Provide the [x, y] coordinate of the cell's center where the given text is located.  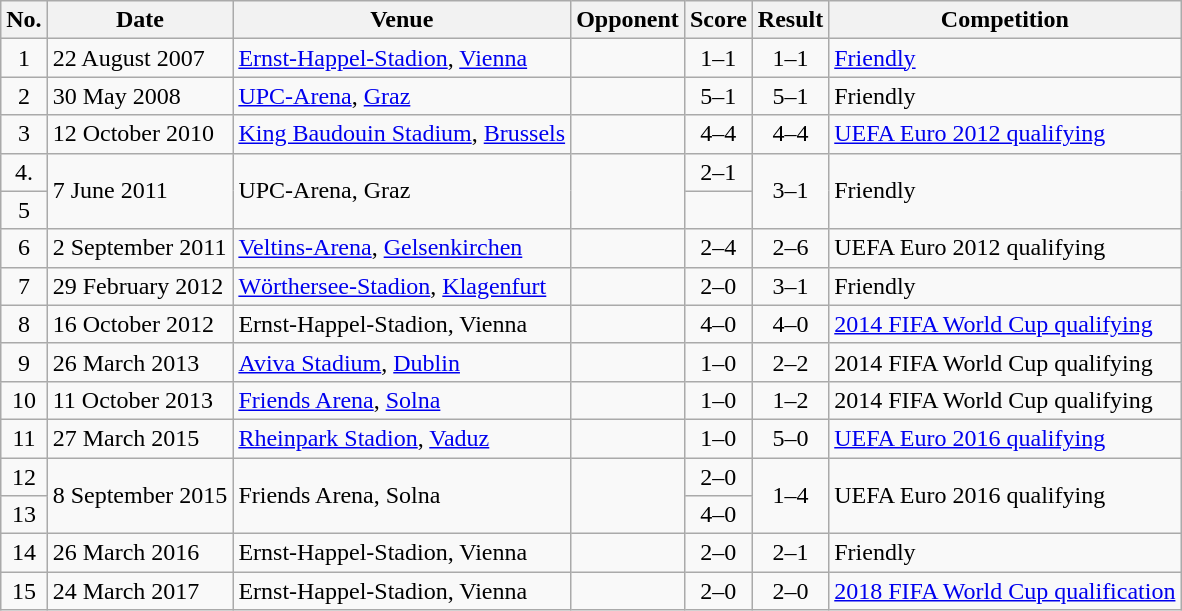
16 October 2012 [140, 324]
11 October 2013 [140, 400]
Opponent [628, 20]
13 [24, 515]
26 March 2013 [140, 362]
2018 FIFA World Cup qualification [1005, 591]
4. [24, 172]
5 [24, 210]
26 March 2016 [140, 553]
2–6 [790, 248]
Date [140, 20]
5–0 [790, 438]
Wörthersee-Stadion, Klagenfurt [402, 286]
6 [24, 248]
7 [24, 286]
Rheinpark Stadion, Vaduz [402, 438]
Veltins-Arena, Gelsenkirchen [402, 248]
King Baudouin Stadium, Brussels [402, 134]
27 March 2015 [140, 438]
11 [24, 438]
2–2 [790, 362]
7 June 2011 [140, 191]
No. [24, 20]
8 [24, 324]
Score [718, 20]
14 [24, 553]
2 [24, 96]
1 [24, 58]
2 September 2011 [140, 248]
1–4 [790, 496]
15 [24, 591]
12 [24, 477]
Competition [1005, 20]
9 [24, 362]
Aviva Stadium, Dublin [402, 362]
12 October 2010 [140, 134]
2–4 [718, 248]
1–2 [790, 400]
3 [24, 134]
Venue [402, 20]
30 May 2008 [140, 96]
10 [24, 400]
29 February 2012 [140, 286]
Result [790, 20]
22 August 2007 [140, 58]
24 March 2017 [140, 591]
8 September 2015 [140, 496]
